Locate the cell with the specified text and output its [x, y] center coordinate. 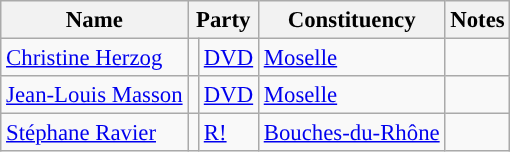
Stéphane Ravier [94, 133]
Jean-Louis Masson [94, 95]
Name [94, 20]
Party [224, 20]
Bouches-du-Rhône [351, 133]
R! [228, 133]
Christine Herzog [94, 58]
Constituency [351, 20]
Notes [478, 20]
